Capture the cell that displays the provided text and extract its [x, y] central coordinate. 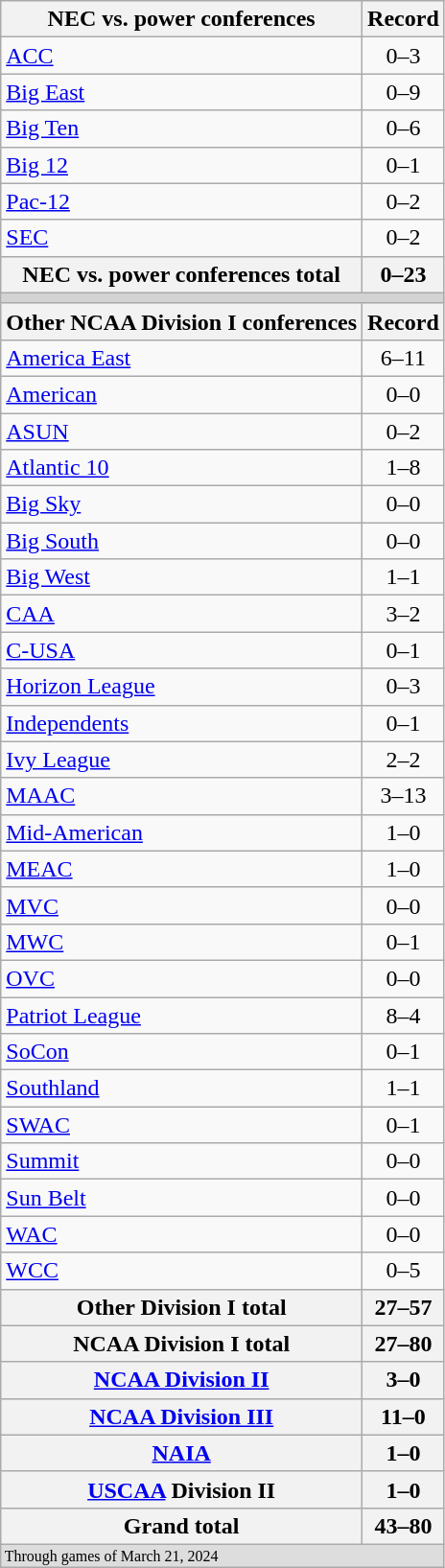
NCAA Division II [182, 1380]
Ivy League [182, 760]
6–11 [404, 358]
3–2 [404, 614]
Big Sky [182, 504]
0–6 [404, 129]
ACC [182, 56]
27–80 [404, 1344]
Mid-American [182, 832]
USCAA Division II [182, 1489]
NEC vs. power conferences [182, 19]
Big Ten [182, 129]
NAIA [182, 1453]
43–80 [404, 1526]
MEAC [182, 869]
0–9 [404, 92]
Horizon League [182, 687]
American [182, 394]
Big 12 [182, 165]
SEC [182, 238]
Other Division I total [182, 1307]
WCC [182, 1271]
Summit [182, 1161]
NCAA Division I total [182, 1344]
8–4 [404, 1016]
Patriot League [182, 1016]
Through games of March 21, 2024 [222, 1556]
C-USA [182, 650]
27–57 [404, 1307]
Atlantic 10 [182, 468]
Big East [182, 92]
CAA [182, 614]
SoCon [182, 1052]
3–13 [404, 796]
NCAA Division III [182, 1416]
1–8 [404, 468]
2–2 [404, 760]
0–23 [404, 274]
MAAC [182, 796]
Big South [182, 541]
11–0 [404, 1416]
Sun Belt [182, 1198]
0–5 [404, 1271]
NEC vs. power conferences total [182, 274]
OVC [182, 978]
ASUN [182, 431]
Big West [182, 577]
Grand total [182, 1526]
Other NCAA Division I conferences [182, 321]
Pac-12 [182, 201]
SWAC [182, 1125]
MVC [182, 905]
Independents [182, 723]
MWC [182, 942]
Southland [182, 1088]
3–0 [404, 1380]
America East [182, 358]
WAC [182, 1234]
